Provide the (X, Y) coordinate of the cell's center where the given text is located.  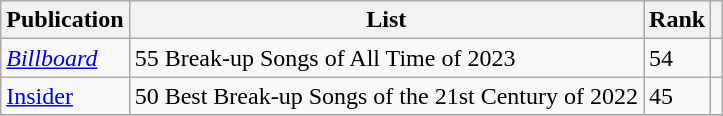
Insider (65, 96)
45 (678, 96)
55 Break-up Songs of All Time of 2023 (386, 58)
Billboard (65, 58)
Publication (65, 20)
54 (678, 58)
50 Best Break-up Songs of the 21st Century of 2022 (386, 96)
Rank (678, 20)
List (386, 20)
